Return [X, Y] of the center of cell containing provided text 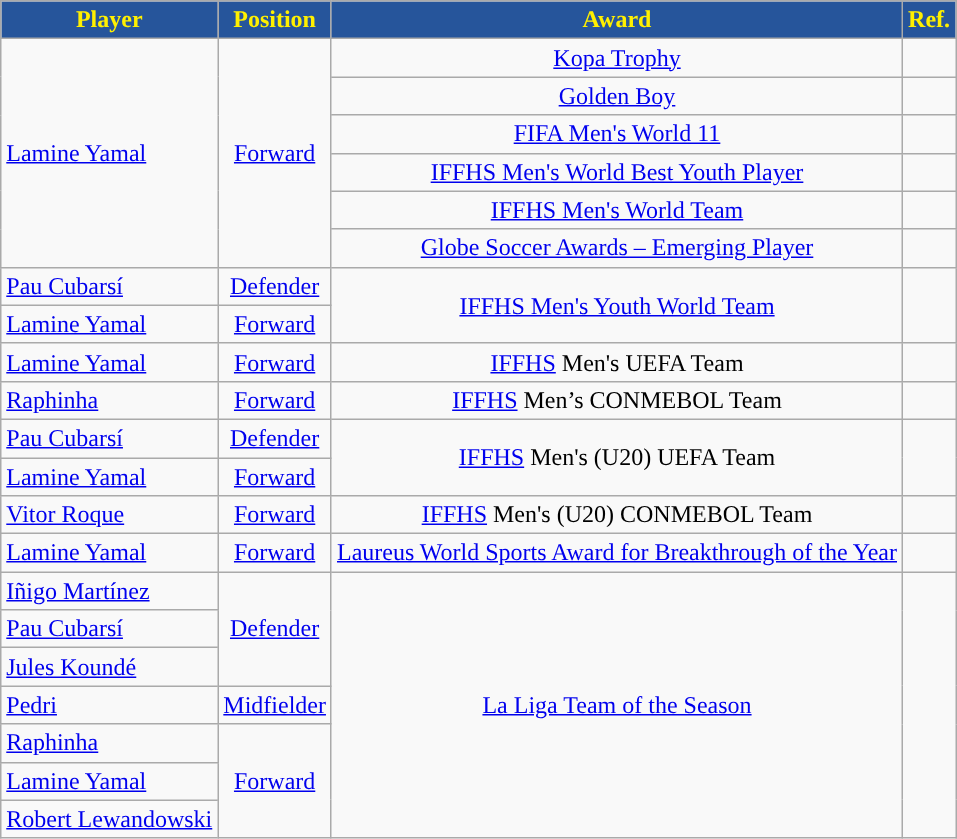
Pedri [110, 705]
Kopa Trophy [616, 58]
Award [616, 20]
IFFHS Men's UEFA Team [616, 362]
Midfielder [275, 705]
Golden Boy [616, 96]
Iñigo Martínez [110, 591]
Robert Lewandowski [110, 819]
FIFA Men's World 11 [616, 134]
Ref. [930, 20]
Jules Koundé [110, 667]
Globe Soccer Awards – Emerging Player [616, 248]
IFFHS Men's (U20) CONMEBOL Team [616, 515]
IFFHS Men's World Best Youth Player [616, 172]
IFFHS Men’s CONMEBOL Team [616, 400]
IFFHS Men's Youth World Team [616, 305]
Vitor Roque [110, 515]
IFFHS Men's World Team [616, 210]
La Liga Team of the Season [616, 705]
Position [275, 20]
Player [110, 20]
Laureus World Sports Award for Breakthrough of the Year [616, 553]
IFFHS Men's (U20) UEFA Team [616, 457]
